Provide the (x, y) coordinate of the cell's center where the given text is located.  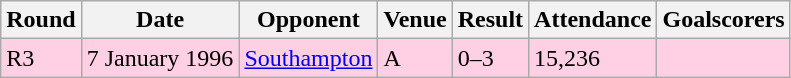
Result (490, 20)
15,236 (593, 58)
0–3 (490, 58)
Date (160, 20)
Goalscorers (724, 20)
Attendance (593, 20)
Southampton (308, 58)
Opponent (308, 20)
A (415, 58)
R3 (41, 58)
Venue (415, 20)
Round (41, 20)
7 January 1996 (160, 58)
